Return the (X, Y) coordinate for the center point of the cell that contains the specified text.  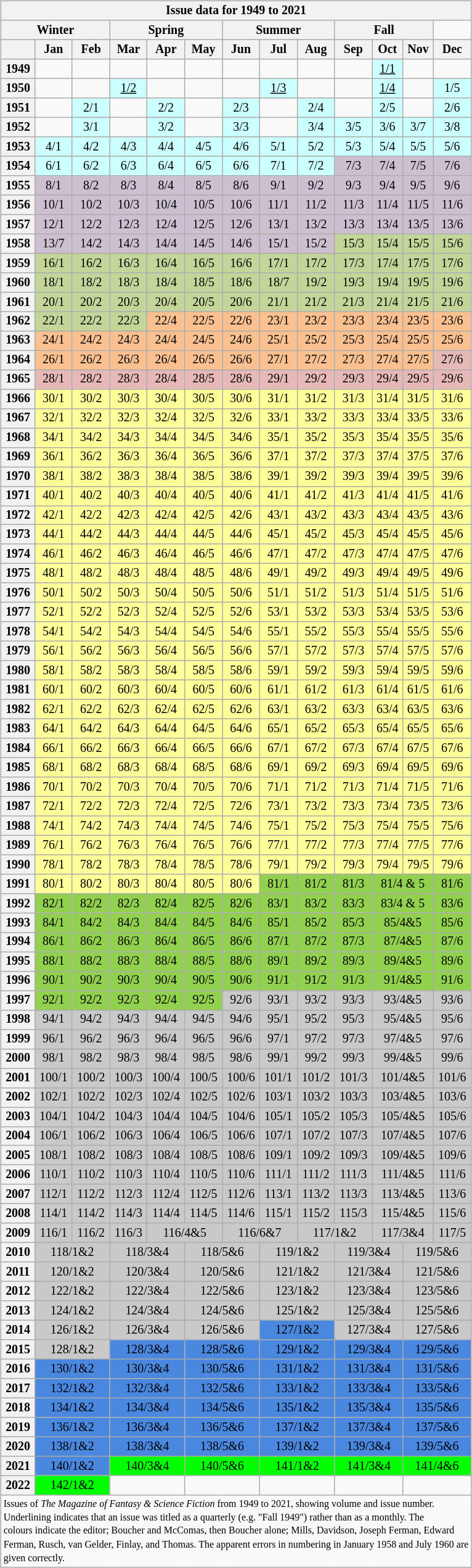
76/6 (242, 845)
25/4 (388, 340)
92/5 (203, 1001)
115/4&5 (403, 1214)
2002 (18, 1097)
2/5 (388, 107)
6/5 (203, 165)
64/6 (242, 729)
80/6 (242, 883)
108/6 (242, 1155)
1993 (18, 923)
70/4 (166, 787)
20/5 (203, 302)
54/2 (91, 632)
65/4 (388, 729)
1991 (18, 883)
9/5 (418, 185)
117/3&4 (403, 1232)
111/2 (315, 1174)
49/4 (388, 574)
47/2 (315, 554)
120/3&4 (147, 1272)
23/3 (354, 321)
47/5 (418, 554)
26/5 (203, 360)
34/2 (91, 438)
42/2 (91, 516)
61/6 (452, 690)
131/3&4 (368, 1368)
57/5 (418, 651)
138/3&4 (147, 1446)
105/3 (354, 1116)
1978 (18, 632)
1998 (18, 1019)
125/1&2 (297, 1310)
21/4 (388, 302)
76/4 (166, 845)
83/4 & 5 (403, 903)
93/2 (315, 1001)
18/4 (166, 283)
34/5 (203, 438)
95/3 (354, 1019)
111/4&5 (403, 1174)
88/2 (91, 961)
83/1 (279, 903)
1987 (18, 806)
72/4 (166, 806)
50/6 (242, 592)
132/3&4 (147, 1388)
2007 (18, 1194)
32/3 (128, 418)
89/6 (452, 961)
Jul (279, 49)
40/2 (91, 496)
2/4 (315, 107)
131/1&2 (297, 1368)
34/6 (242, 438)
2022 (18, 1485)
1971 (18, 496)
17/2 (315, 263)
112/4 (166, 1194)
92/6 (242, 1001)
5/4 (388, 147)
Jan (53, 49)
110/1 (53, 1174)
98/5 (203, 1058)
45/5 (418, 534)
37/2 (315, 456)
8/6 (242, 185)
48/5 (203, 574)
103/3 (354, 1097)
107/1 (279, 1136)
12/4 (166, 225)
36/3 (128, 456)
1995 (18, 961)
10/2 (91, 205)
106/6 (242, 1136)
11/1 (279, 205)
86/1 (53, 941)
84/5 (203, 923)
23/5 (418, 321)
16/5 (203, 263)
27/5 (418, 360)
35/1 (279, 438)
31/3 (354, 398)
60/6 (242, 690)
84/3 (128, 923)
96/5 (203, 1039)
96/3 (128, 1039)
47/3 (354, 554)
102/6 (242, 1097)
44/6 (242, 534)
84/1 (53, 923)
Sep (354, 49)
128/3&4 (147, 1350)
113/6 (452, 1194)
73/6 (452, 806)
Jun (242, 49)
104/4 (166, 1116)
15/2 (315, 243)
80/5 (203, 883)
135/3&4 (368, 1408)
37/5 (418, 456)
100/5 (203, 1078)
Summer (279, 30)
20/6 (242, 302)
125/5&6 (437, 1310)
89/4&5 (403, 961)
52/2 (91, 612)
1968 (18, 438)
72/6 (242, 806)
103/2 (315, 1097)
95/6 (452, 1019)
Nov (418, 49)
66/2 (91, 748)
44/4 (166, 534)
90/4 (166, 981)
107/6 (452, 1136)
71/2 (315, 787)
46/6 (242, 554)
127/1&2 (297, 1330)
83/2 (315, 903)
21/2 (315, 302)
55/5 (418, 632)
112/3 (128, 1194)
76/1 (53, 845)
88/6 (242, 961)
90/2 (91, 981)
93/6 (452, 1001)
70/1 (53, 787)
139/5&6 (437, 1446)
6/3 (128, 165)
92/2 (91, 1001)
4/2 (91, 147)
29/6 (452, 379)
86/5 (203, 941)
83/3 (354, 903)
1966 (18, 398)
5/6 (452, 147)
64/5 (203, 729)
42/6 (242, 516)
38/6 (242, 476)
28/2 (91, 379)
2001 (18, 1078)
98/2 (91, 1058)
133/5&6 (437, 1388)
127/3&4 (368, 1330)
81/3 (354, 883)
39/6 (452, 476)
109/1 (279, 1155)
76/3 (128, 845)
100/4 (166, 1078)
118/5&6 (222, 1252)
100/2 (91, 1078)
31/4 (388, 398)
122/1&2 (72, 1292)
105/4&5 (403, 1116)
111/1 (279, 1174)
131/5&6 (437, 1368)
77/1 (279, 845)
106/1 (53, 1136)
24/5 (203, 340)
8/4 (166, 185)
78/3 (128, 865)
113/1 (279, 1194)
82/1 (53, 903)
66/6 (242, 748)
23/2 (315, 321)
105/6 (452, 1116)
10/3 (128, 205)
19/4 (388, 283)
101/4&5 (403, 1078)
121/1&2 (297, 1272)
25/2 (315, 340)
121/3&4 (368, 1272)
39/3 (354, 476)
85/4&5 (403, 923)
27/1 (279, 360)
33/6 (452, 418)
57/2 (315, 651)
117/5 (452, 1232)
35/3 (354, 438)
10/6 (242, 205)
3/1 (91, 127)
17/6 (452, 263)
95/4&5 (403, 1019)
2003 (18, 1116)
32/4 (166, 418)
140/5&6 (222, 1466)
100/3 (128, 1078)
90/1 (53, 981)
1958 (18, 243)
37/4 (388, 456)
4/1 (53, 147)
82/3 (128, 903)
67/4 (388, 748)
1965 (18, 379)
27/4 (388, 360)
95/1 (279, 1019)
107/4&5 (403, 1136)
44/2 (91, 534)
89/1 (279, 961)
136/1&2 (72, 1427)
63/6 (452, 709)
100/1 (53, 1078)
78/5 (203, 865)
109/3 (354, 1155)
2020 (18, 1446)
59/5 (418, 670)
75/1 (279, 825)
43/6 (452, 516)
99/4&5 (403, 1058)
26/4 (166, 360)
1964 (18, 360)
50/4 (166, 592)
110/3 (128, 1174)
2021 (18, 1466)
84/4 (166, 923)
110/5 (203, 1174)
51/3 (354, 592)
41/2 (315, 496)
53/1 (279, 612)
97/6 (452, 1039)
53/3 (354, 612)
108/4 (166, 1155)
60/1 (53, 690)
61/2 (315, 690)
107/2 (315, 1136)
58/2 (91, 670)
3/7 (418, 127)
5/3 (354, 147)
18/1 (53, 283)
1976 (18, 592)
63/2 (315, 709)
60/4 (166, 690)
61/5 (418, 690)
90/3 (128, 981)
16/2 (91, 263)
64/1 (53, 729)
126/5&6 (222, 1330)
142/1&2 (72, 1485)
59/3 (354, 670)
62/5 (203, 709)
33/5 (418, 418)
70/2 (91, 787)
49/6 (452, 574)
12/6 (242, 225)
59/6 (452, 670)
96/1 (53, 1039)
126/1&2 (72, 1330)
28/4 (166, 379)
71/1 (279, 787)
136/5&6 (222, 1427)
94/5 (203, 1019)
38/3 (128, 476)
24/3 (128, 340)
2018 (18, 1408)
13/2 (315, 225)
13/5 (418, 225)
56/1 (53, 651)
2014 (18, 1330)
19/5 (418, 283)
30/2 (91, 398)
35/2 (315, 438)
88/5 (203, 961)
43/5 (418, 516)
126/3&4 (147, 1330)
57/4 (388, 651)
139/1&2 (297, 1446)
48/3 (128, 574)
69/4 (388, 767)
68/6 (242, 767)
22/5 (203, 321)
38/5 (203, 476)
46/1 (53, 554)
124/5&6 (222, 1310)
102/2 (91, 1097)
40/5 (203, 496)
25/5 (418, 340)
Fall (384, 30)
87/3 (354, 941)
81/4 & 5 (403, 883)
111/6 (452, 1174)
119/3&4 (368, 1252)
42/3 (128, 516)
114/6 (242, 1214)
1969 (18, 456)
66/1 (53, 748)
72/2 (91, 806)
1957 (18, 225)
57/1 (279, 651)
37/3 (354, 456)
16/6 (242, 263)
75/3 (354, 825)
12/5 (203, 225)
57/6 (452, 651)
65/2 (315, 729)
88/3 (128, 961)
1970 (18, 476)
41/5 (418, 496)
Feb (91, 49)
79/5 (418, 865)
100/6 (242, 1078)
49/2 (315, 574)
84/2 (91, 923)
89/3 (354, 961)
101/3 (354, 1078)
99/1 (279, 1058)
52/4 (166, 612)
18/7 (279, 283)
1952 (18, 127)
Mar (128, 49)
31/5 (418, 398)
1992 (18, 903)
36/6 (242, 456)
85/1 (279, 923)
19/2 (315, 283)
48/6 (242, 574)
112/6 (242, 1194)
22/3 (128, 321)
98/4 (166, 1058)
2000 (18, 1058)
15/5 (418, 243)
113/4&5 (403, 1194)
9/2 (315, 185)
80/2 (91, 883)
33/3 (354, 418)
50/5 (203, 592)
91/2 (315, 981)
42/5 (203, 516)
32/6 (242, 418)
108/1 (53, 1155)
46/2 (91, 554)
18/6 (242, 283)
49/3 (354, 574)
93/1 (279, 1001)
1955 (18, 185)
11/3 (354, 205)
13/7 (53, 243)
68/4 (166, 767)
77/6 (452, 845)
39/1 (279, 476)
46/5 (203, 554)
37/1 (279, 456)
35/5 (418, 438)
1/5 (452, 89)
110/2 (91, 1174)
69/6 (452, 767)
124/1&2 (72, 1310)
1980 (18, 670)
110/4 (166, 1174)
129/1&2 (297, 1350)
34/4 (166, 438)
82/4 (166, 903)
Aug (315, 49)
77/2 (315, 845)
1983 (18, 729)
38/1 (53, 476)
62/1 (53, 709)
52/1 (53, 612)
87/2 (315, 941)
59/4 (388, 670)
82/5 (203, 903)
116/4&5 (185, 1232)
55/1 (279, 632)
108/3 (128, 1155)
119/1&2 (297, 1252)
103/4&5 (403, 1097)
73/5 (418, 806)
4/4 (166, 147)
125/3&4 (368, 1310)
May (203, 49)
2019 (18, 1427)
122/3&4 (147, 1292)
140/3&4 (147, 1466)
37/6 (452, 456)
32/2 (91, 418)
48/2 (91, 574)
66/5 (203, 748)
19/6 (452, 283)
32/5 (203, 418)
103/1 (279, 1097)
139/3&4 (368, 1446)
114/4 (166, 1214)
Oct (388, 49)
87/6 (452, 941)
1951 (18, 107)
90/5 (203, 981)
62/2 (91, 709)
13/6 (452, 225)
10/5 (203, 205)
92/4 (166, 1001)
38/4 (166, 476)
53/6 (452, 612)
45/6 (452, 534)
79/4 (388, 865)
7/3 (354, 165)
20/3 (128, 302)
78/4 (166, 865)
77/3 (354, 845)
55/2 (315, 632)
107/3 (354, 1136)
2/3 (242, 107)
67/2 (315, 748)
60/2 (91, 690)
104/6 (242, 1116)
7/1 (279, 165)
7/6 (452, 165)
10/4 (166, 205)
74/4 (166, 825)
127/5&6 (437, 1330)
75/2 (315, 825)
2013 (18, 1310)
6/4 (166, 165)
68/5 (203, 767)
23/4 (388, 321)
7/2 (315, 165)
87/1 (279, 941)
128/1&2 (72, 1350)
2004 (18, 1136)
4/3 (128, 147)
87/4&5 (403, 941)
81/1 (279, 883)
27/2 (315, 360)
54/3 (128, 632)
71/5 (418, 787)
1949 (18, 69)
64/4 (166, 729)
16/1 (53, 263)
102/1 (53, 1097)
1950 (18, 89)
119/5&6 (437, 1252)
2011 (18, 1272)
86/2 (91, 941)
23/6 (452, 321)
50/3 (128, 592)
5/2 (315, 147)
9/4 (388, 185)
2005 (18, 1155)
17/1 (279, 263)
86/6 (242, 941)
73/1 (279, 806)
141/4&6 (437, 1466)
9/3 (354, 185)
106/4 (166, 1136)
63/4 (388, 709)
75/4 (388, 825)
51/5 (418, 592)
120/1&2 (72, 1272)
35/6 (452, 438)
12/1 (53, 225)
1990 (18, 865)
47/4 (388, 554)
74/5 (203, 825)
16/3 (128, 263)
62/3 (128, 709)
104/1 (53, 1116)
52/6 (242, 612)
1960 (18, 283)
73/4 (388, 806)
85/6 (452, 923)
56/4 (166, 651)
27/6 (452, 360)
56/2 (91, 651)
69/3 (354, 767)
21/1 (279, 302)
45/4 (388, 534)
86/3 (128, 941)
98/3 (128, 1058)
54/1 (53, 632)
67/5 (418, 748)
53/4 (388, 612)
51/6 (452, 592)
22/4 (166, 321)
82/6 (242, 903)
123/1&2 (297, 1292)
109/4&5 (403, 1155)
22/1 (53, 321)
112/5 (203, 1194)
59/2 (315, 670)
25/1 (279, 340)
1981 (18, 690)
39/2 (315, 476)
29/2 (315, 379)
2006 (18, 1174)
72/1 (53, 806)
51/2 (315, 592)
45/2 (315, 534)
2/6 (452, 107)
36/5 (203, 456)
80/4 (166, 883)
42/4 (166, 516)
1997 (18, 1001)
18/5 (203, 283)
138/5&6 (222, 1446)
7/4 (388, 165)
49/5 (418, 574)
36/2 (91, 456)
116/3 (128, 1232)
50/1 (53, 592)
Spring (166, 30)
46/3 (128, 554)
85/2 (315, 923)
93/4&5 (403, 1001)
113/2 (315, 1194)
43/3 (354, 516)
78/6 (242, 865)
40/4 (166, 496)
59/1 (279, 670)
74/6 (242, 825)
141/1&2 (297, 1466)
69/1 (279, 767)
129/5&6 (437, 1350)
135/5&6 (437, 1408)
85/3 (354, 923)
101/2 (315, 1078)
22/6 (242, 321)
68/1 (53, 767)
114/1 (53, 1214)
112/2 (91, 1194)
18/3 (128, 283)
18/2 (91, 283)
1973 (18, 534)
5/1 (279, 147)
44/3 (128, 534)
25/3 (354, 340)
44/5 (203, 534)
15/1 (279, 243)
41/6 (452, 496)
97/4&5 (403, 1039)
1989 (18, 845)
2012 (18, 1292)
60/3 (128, 690)
116/1 (53, 1232)
121/5&6 (437, 1272)
67/6 (452, 748)
30/6 (242, 398)
114/5 (203, 1214)
74/2 (91, 825)
47/1 (279, 554)
118/1&2 (72, 1252)
117/1&2 (335, 1232)
103/6 (452, 1097)
3/5 (354, 127)
77/4 (388, 845)
104/2 (91, 1116)
101/6 (452, 1078)
69/2 (315, 767)
48/4 (166, 574)
77/5 (418, 845)
24/1 (53, 340)
13/3 (354, 225)
Winter (55, 30)
11/5 (418, 205)
24/4 (166, 340)
112/1 (53, 1194)
75/5 (418, 825)
134/3&4 (147, 1408)
137/1&2 (297, 1427)
78/2 (91, 865)
8/5 (203, 185)
33/2 (315, 418)
91/6 (452, 981)
2/1 (91, 107)
39/4 (388, 476)
113/3 (354, 1194)
1988 (18, 825)
132/1&2 (72, 1388)
82/2 (91, 903)
40/1 (53, 496)
19/3 (354, 283)
99/6 (452, 1058)
96/6 (242, 1039)
41/4 (388, 496)
90/6 (242, 981)
4/5 (203, 147)
1994 (18, 941)
1977 (18, 612)
56/6 (242, 651)
96/2 (91, 1039)
48/1 (53, 574)
11/2 (315, 205)
1956 (18, 205)
4/6 (242, 147)
70/5 (203, 787)
67/1 (279, 748)
74/3 (128, 825)
92/3 (128, 1001)
40/6 (242, 496)
14/2 (91, 243)
54/6 (242, 632)
1972 (18, 516)
73/3 (354, 806)
58/4 (166, 670)
99/3 (354, 1058)
1982 (18, 709)
64/2 (91, 729)
1959 (18, 263)
130/5&6 (222, 1368)
58/1 (53, 670)
138/1&2 (72, 1446)
94/6 (242, 1019)
3/4 (315, 127)
13/4 (388, 225)
81/6 (452, 883)
94/2 (91, 1019)
15/6 (452, 243)
124/3&4 (147, 1310)
1/1 (388, 69)
62/6 (242, 709)
71/4 (388, 787)
132/5&6 (222, 1388)
54/5 (203, 632)
20/1 (53, 302)
96/4 (166, 1039)
39/5 (418, 476)
6/1 (53, 165)
73/2 (315, 806)
88/4 (166, 961)
Dec (452, 49)
78/1 (53, 865)
140/1&2 (72, 1466)
36/4 (166, 456)
1986 (18, 787)
53/2 (315, 612)
63/1 (279, 709)
Apr (166, 49)
1961 (18, 302)
52/5 (203, 612)
1967 (18, 418)
30/4 (166, 398)
133/1&2 (297, 1388)
17/5 (418, 263)
63/3 (354, 709)
83/6 (452, 903)
55/6 (452, 632)
16/4 (166, 263)
8/2 (91, 185)
46/4 (166, 554)
68/2 (91, 767)
58/5 (203, 670)
97/3 (354, 1039)
28/6 (242, 379)
1/2 (128, 89)
1/3 (279, 89)
71/3 (354, 787)
115/1 (279, 1214)
1984 (18, 748)
114/2 (91, 1214)
101/1 (279, 1078)
1963 (18, 340)
26/1 (53, 360)
69/5 (418, 767)
2017 (18, 1388)
60/5 (203, 690)
28/3 (128, 379)
1954 (18, 165)
1974 (18, 554)
Issue data for 1949 to 2021 (236, 11)
47/6 (452, 554)
65/3 (354, 729)
1996 (18, 981)
35/4 (388, 438)
43/1 (279, 516)
86/4 (166, 941)
136/3&4 (147, 1427)
130/1&2 (72, 1368)
2016 (18, 1368)
123/5&6 (437, 1292)
66/3 (128, 748)
50/2 (91, 592)
34/3 (128, 438)
42/1 (53, 516)
92/1 (53, 1001)
105/2 (315, 1116)
9/6 (452, 185)
72/5 (203, 806)
45/3 (354, 534)
26/6 (242, 360)
12/2 (91, 225)
104/3 (128, 1116)
49/1 (279, 574)
98/1 (53, 1058)
61/3 (354, 690)
99/2 (315, 1058)
10/1 (53, 205)
134/1&2 (72, 1408)
128/5&6 (222, 1350)
93/3 (354, 1001)
26/3 (128, 360)
58/3 (128, 670)
55/3 (354, 632)
56/5 (203, 651)
51/1 (279, 592)
58/6 (242, 670)
116/2 (91, 1232)
79/2 (315, 865)
55/4 (388, 632)
12/3 (128, 225)
62/4 (166, 709)
29/5 (418, 379)
76/2 (91, 845)
15/3 (354, 243)
97/1 (279, 1039)
94/4 (166, 1019)
63/5 (418, 709)
106/2 (91, 1136)
8/1 (53, 185)
109/2 (315, 1155)
141/3&4 (368, 1466)
52/3 (128, 612)
28/5 (203, 379)
105/1 (279, 1116)
102/5 (203, 1097)
31/6 (452, 398)
1975 (18, 574)
43/2 (315, 516)
30/3 (128, 398)
41/3 (354, 496)
14/5 (203, 243)
30/5 (203, 398)
29/1 (279, 379)
134/5&6 (222, 1408)
65/5 (418, 729)
1979 (18, 651)
106/5 (203, 1136)
3/2 (166, 127)
45/1 (279, 534)
76/5 (203, 845)
21/6 (452, 302)
68/3 (128, 767)
75/6 (452, 825)
20/2 (91, 302)
36/1 (53, 456)
3/3 (242, 127)
102/4 (166, 1097)
91/4&5 (403, 981)
133/3&4 (368, 1388)
84/6 (242, 923)
1985 (18, 767)
91/3 (354, 981)
1962 (18, 321)
38/2 (91, 476)
98/6 (242, 1058)
129/3&4 (368, 1350)
66/4 (166, 748)
9/1 (279, 185)
24/2 (91, 340)
17/3 (354, 263)
3/8 (452, 127)
67/3 (354, 748)
31/1 (279, 398)
95/2 (315, 1019)
111/3 (354, 1174)
34/1 (53, 438)
1/4 (388, 89)
65/1 (279, 729)
61/4 (388, 690)
1953 (18, 147)
122/5&6 (222, 1292)
108/2 (91, 1155)
21/3 (354, 302)
123/3&4 (368, 1292)
106/3 (128, 1136)
54/4 (166, 632)
104/5 (203, 1116)
13/1 (279, 225)
15/4 (388, 243)
26/2 (91, 360)
20/4 (166, 302)
61/1 (279, 690)
130/3&4 (147, 1368)
74/1 (53, 825)
72/3 (128, 806)
115/6 (452, 1214)
32/1 (53, 418)
51/4 (388, 592)
21/5 (418, 302)
43/4 (388, 516)
70/6 (242, 787)
71/6 (452, 787)
17/4 (388, 263)
29/3 (354, 379)
41/1 (279, 496)
64/3 (128, 729)
79/3 (354, 865)
6/6 (242, 165)
2010 (18, 1252)
24/6 (242, 340)
14/4 (166, 243)
11/4 (388, 205)
115/3 (354, 1214)
120/5&6 (222, 1272)
109/6 (452, 1155)
14/3 (128, 243)
94/3 (128, 1019)
110/6 (242, 1174)
65/6 (452, 729)
27/3 (354, 360)
108/5 (203, 1155)
2/2 (166, 107)
80/3 (128, 883)
97/2 (315, 1039)
137/5&6 (437, 1427)
135/1&2 (297, 1408)
22/2 (91, 321)
1999 (18, 1039)
25/6 (452, 340)
11/6 (452, 205)
28/1 (53, 379)
33/1 (279, 418)
31/2 (315, 398)
70/3 (128, 787)
8/3 (128, 185)
7/5 (418, 165)
23/1 (279, 321)
116/6&7 (260, 1232)
89/2 (315, 961)
2009 (18, 1232)
91/1 (279, 981)
33/4 (388, 418)
6/2 (91, 165)
88/1 (53, 961)
81/2 (315, 883)
40/3 (128, 496)
53/5 (418, 612)
5/5 (418, 147)
115/2 (315, 1214)
118/3&4 (147, 1252)
80/1 (53, 883)
29/4 (388, 379)
56/3 (128, 651)
2015 (18, 1350)
114/3 (128, 1214)
57/3 (354, 651)
3/6 (388, 127)
102/3 (128, 1097)
79/6 (452, 865)
44/1 (53, 534)
30/1 (53, 398)
94/1 (53, 1019)
137/3&4 (368, 1427)
2008 (18, 1214)
79/1 (279, 865)
14/6 (242, 243)
